Find where the given text appears and provide that cell's center as [X, Y] coordinate. 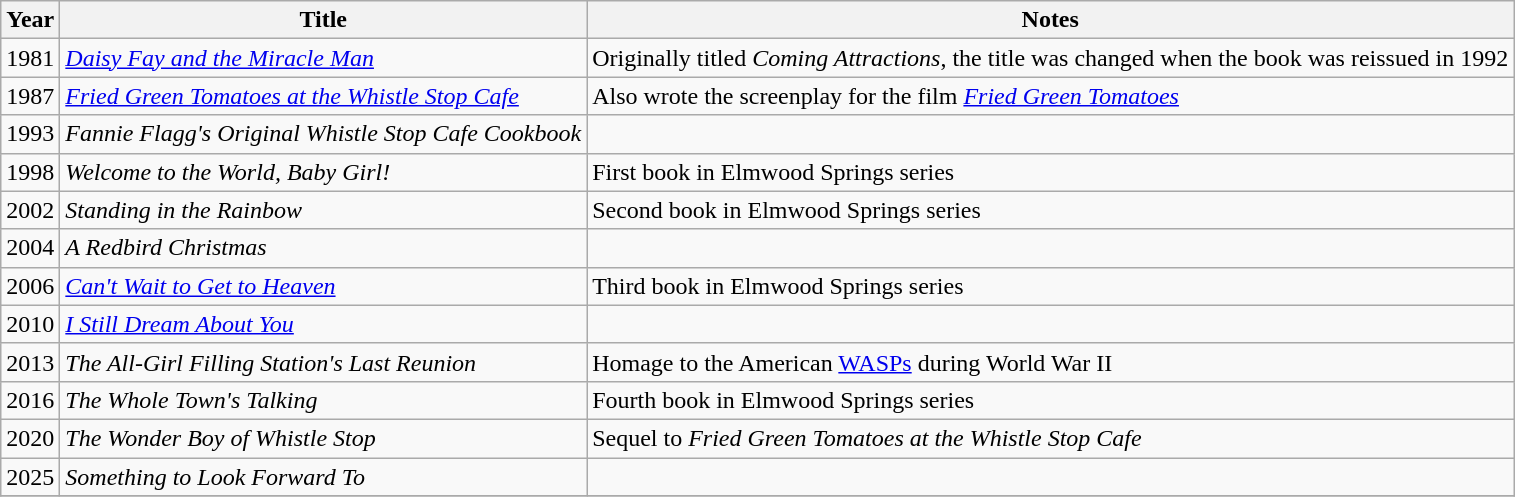
2006 [30, 286]
Daisy Fay and the Miracle Man [324, 58]
2016 [30, 400]
2010 [30, 324]
Also wrote the screenplay for the film Fried Green Tomatoes [1050, 96]
The Whole Town's Talking [324, 400]
Fourth book in Elmwood Springs series [1050, 400]
Welcome to the World, Baby Girl! [324, 172]
Homage to the American WASPs during World War II [1050, 362]
2013 [30, 362]
2025 [30, 477]
1987 [30, 96]
Fried Green Tomatoes at the Whistle Stop Cafe [324, 96]
2002 [30, 210]
Title [324, 20]
Year [30, 20]
Sequel to Fried Green Tomatoes at the Whistle Stop Cafe [1050, 438]
First book in Elmwood Springs series [1050, 172]
Standing in the Rainbow [324, 210]
Can't Wait to Get to Heaven [324, 286]
Second book in Elmwood Springs series [1050, 210]
I Still Dream About You [324, 324]
1993 [30, 134]
1981 [30, 58]
Something to Look Forward To [324, 477]
2020 [30, 438]
Third book in Elmwood Springs series [1050, 286]
1998 [30, 172]
The All-Girl Filling Station's Last Reunion [324, 362]
Fannie Flagg's Original Whistle Stop Cafe Cookbook [324, 134]
2004 [30, 248]
A Redbird Christmas [324, 248]
Notes [1050, 20]
The Wonder Boy of Whistle Stop [324, 438]
Originally titled Coming Attractions, the title was changed when the book was reissued in 1992 [1050, 58]
